Extract the [X, Y] coordinate from the center of the cell holding the provided text.  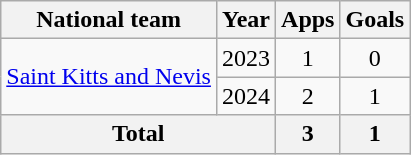
Apps [308, 20]
Total [138, 134]
National team [109, 20]
0 [375, 58]
Year [246, 20]
Goals [375, 20]
2 [308, 96]
3 [308, 134]
Saint Kitts and Nevis [109, 77]
2023 [246, 58]
2024 [246, 96]
